Output the [x, y] coordinate of the center of the cell containing the given text.  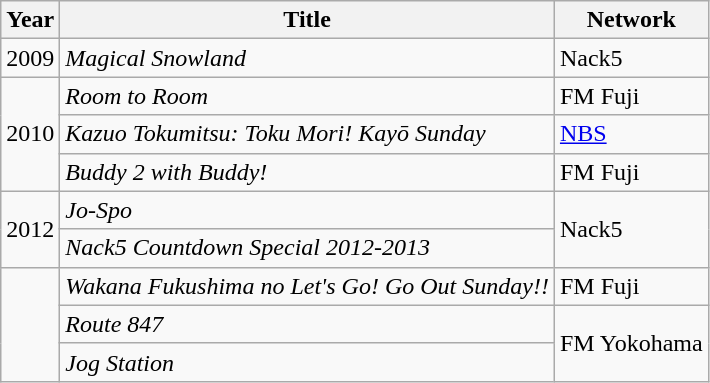
NBS [631, 134]
Room to Room [308, 96]
Title [308, 20]
Jog Station [308, 362]
Magical Snowland [308, 58]
Jo-Spo [308, 210]
Route 847 [308, 324]
Kazuo Tokumitsu: Toku Mori! Kayō Sunday [308, 134]
Nack5 Countdown Special 2012-2013 [308, 248]
2010 [30, 134]
Network [631, 20]
Year [30, 20]
2009 [30, 58]
Buddy 2 with Buddy! [308, 172]
Wakana Fukushima no Let's Go! Go Out Sunday!! [308, 286]
FM Yokohama [631, 343]
2012 [30, 229]
